Detect which cell encompasses the target text, then output its [X, Y] center coordinate. 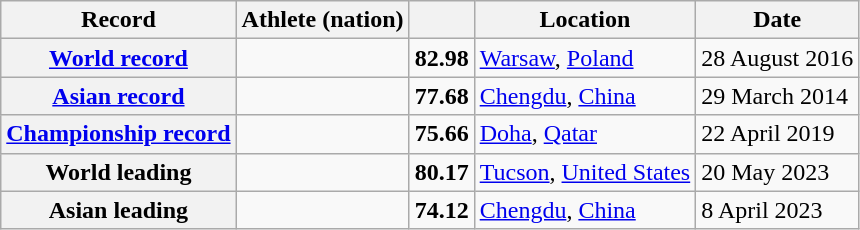
77.68 [442, 96]
82.98 [442, 58]
75.66 [442, 134]
Athlete (nation) [322, 20]
80.17 [442, 172]
Tucson, United States [585, 172]
Championship record [118, 134]
World leading [118, 172]
Location [585, 20]
29 March 2014 [778, 96]
Asian record [118, 96]
Record [118, 20]
28 August 2016 [778, 58]
Asian leading [118, 210]
Warsaw, Poland [585, 58]
20 May 2023 [778, 172]
8 April 2023 [778, 210]
22 April 2019 [778, 134]
World record [118, 58]
Date [778, 20]
74.12 [442, 210]
Doha, Qatar [585, 134]
